Return the [x, y] coordinate for the center point of the cell that contains the specified text.  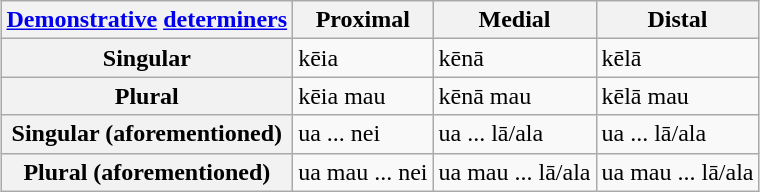
ua mau ... nei [363, 172]
Demonstrative determiners [147, 20]
kēia mau [363, 96]
Medial [514, 20]
kēnā mau [514, 96]
kēnā [514, 58]
kēia [363, 58]
Distal [678, 20]
ua ... nei [363, 134]
Plural [147, 96]
Singular [147, 58]
Singular (aforementioned) [147, 134]
kēlā mau [678, 96]
kēlā [678, 58]
Plural (aforementioned) [147, 172]
Proximal [363, 20]
